Determine the [X, Y] coordinate at the center of the cell enclosing the given text.  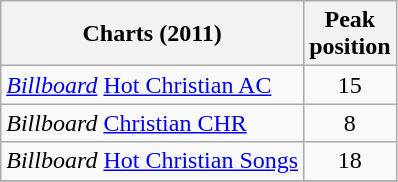
Charts (2011) [152, 34]
Peakposition [350, 34]
Billboard Hot Christian Songs [152, 161]
8 [350, 123]
Billboard Hot Christian AC [152, 85]
15 [350, 85]
Billboard Christian CHR [152, 123]
18 [350, 161]
